Pinpoint the cell where the given text exists, returning its [X, Y] midpoint coordinate. 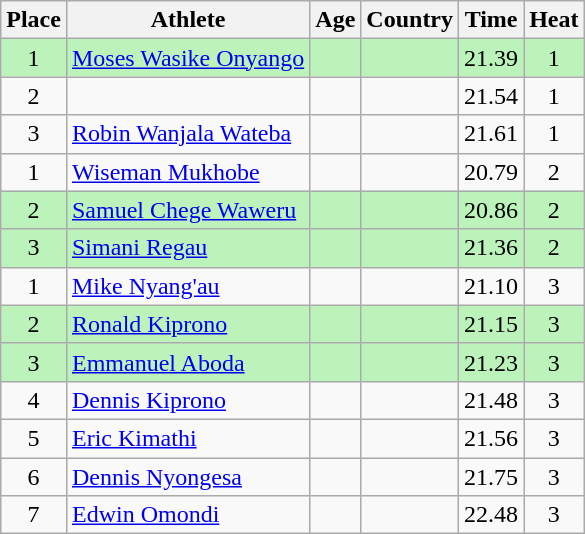
21.36 [492, 248]
21.75 [492, 477]
Mike Nyang'au [188, 286]
Age [336, 20]
21.15 [492, 324]
21.39 [492, 58]
21.56 [492, 438]
21.54 [492, 96]
21.23 [492, 362]
Time [492, 20]
5 [34, 438]
Emmanuel Aboda [188, 362]
Dennis Nyongesa [188, 477]
20.86 [492, 210]
Country [410, 20]
Eric Kimathi [188, 438]
Place [34, 20]
4 [34, 400]
Ronald Kiprono [188, 324]
Robin Wanjala Wateba [188, 134]
Moses Wasike Onyango [188, 58]
Dennis Kiprono [188, 400]
Athlete [188, 20]
21.61 [492, 134]
Edwin Omondi [188, 515]
21.48 [492, 400]
Heat [554, 20]
Samuel Chege Waweru [188, 210]
Wiseman Mukhobe [188, 172]
6 [34, 477]
Simani Regau [188, 248]
21.10 [492, 286]
20.79 [492, 172]
7 [34, 515]
22.48 [492, 515]
